Output the [x, y] coordinate of the center of the cell containing the given text.  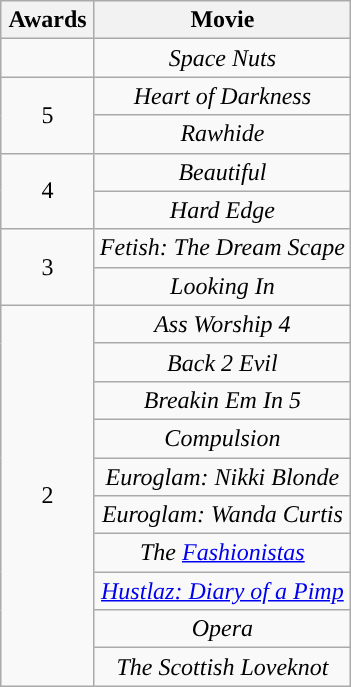
Opera [222, 629]
Looking In [222, 286]
Euroglam: Wanda Curtis [222, 515]
Fetish: The Dream Scape [222, 248]
Ass Worship 4 [222, 324]
2 [48, 496]
Compulsion [222, 438]
3 [48, 267]
Hard Edge [222, 210]
Awards [48, 20]
Beautiful [222, 172]
Euroglam: Nikki Blonde [222, 477]
Hustlaz: Diary of a Pimp [222, 591]
Movie [222, 20]
5 [48, 115]
The Scottish Loveknot [222, 667]
Rawhide [222, 134]
Back 2 Evil [222, 362]
Breakin Em In 5 [222, 400]
Space Nuts [222, 58]
The Fashionistas [222, 553]
4 [48, 191]
Heart of Darkness [222, 96]
